Search for the cell housing the specified text and yield its [x, y] center coordinate. 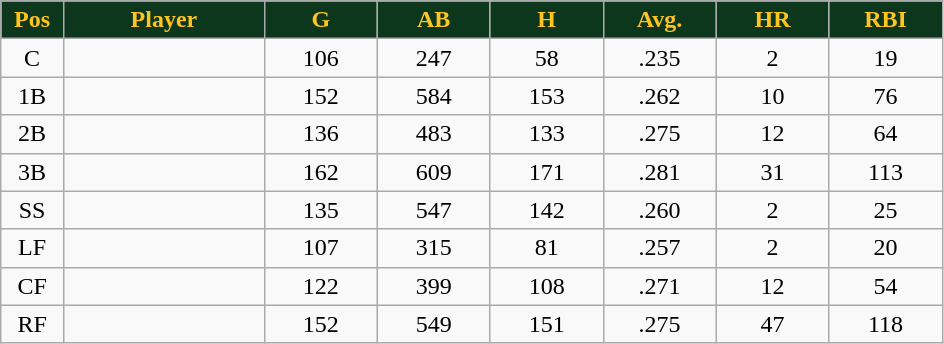
25 [886, 210]
135 [320, 210]
483 [434, 134]
RBI [886, 20]
LF [32, 248]
Avg. [660, 20]
1B [32, 96]
CF [32, 286]
106 [320, 58]
171 [546, 172]
64 [886, 134]
2B [32, 134]
3B [32, 172]
.260 [660, 210]
584 [434, 96]
547 [434, 210]
.262 [660, 96]
19 [886, 58]
.271 [660, 286]
81 [546, 248]
118 [886, 324]
315 [434, 248]
142 [546, 210]
31 [772, 172]
609 [434, 172]
47 [772, 324]
108 [546, 286]
113 [886, 172]
.235 [660, 58]
162 [320, 172]
HR [772, 20]
RF [32, 324]
136 [320, 134]
76 [886, 96]
SS [32, 210]
AB [434, 20]
Player [164, 20]
399 [434, 286]
58 [546, 58]
122 [320, 286]
133 [546, 134]
20 [886, 248]
H [546, 20]
107 [320, 248]
151 [546, 324]
Pos [32, 20]
153 [546, 96]
54 [886, 286]
10 [772, 96]
.281 [660, 172]
C [32, 58]
G [320, 20]
247 [434, 58]
549 [434, 324]
.257 [660, 248]
